Extract the [X, Y] coordinate from the center of the cell holding the provided text.  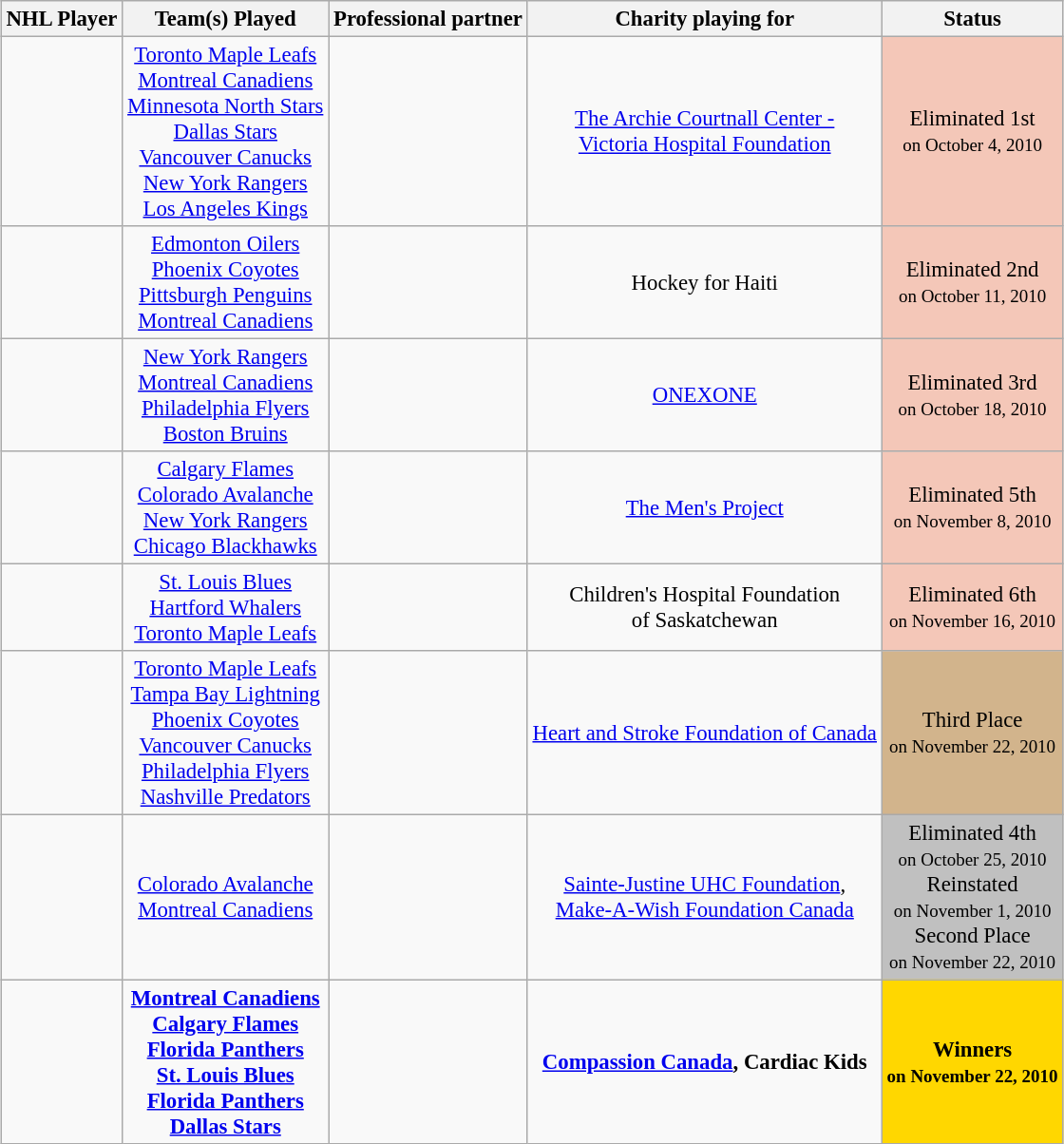
St. Louis BluesHartford WhalersToronto Maple Leafs [226, 608]
Team(s) Played [226, 19]
Winnerson November 22, 2010 [973, 1060]
Sainte-Justine UHC Foundation,Make-A-Wish Foundation Canada [705, 897]
Eliminated 1ston October 4, 2010 [973, 131]
Charity playing for [705, 19]
The Archie Courtnall Center - Victoria Hospital Foundation [705, 131]
Professional partner [428, 19]
Hockey for Haiti [705, 283]
Compassion Canada, Cardiac Kids [705, 1060]
ONEXONE [705, 395]
Montreal CanadiensCalgary FlamesFlorida PanthersSt. Louis BluesFlorida PanthersDallas Stars [226, 1060]
Status [973, 19]
Eliminated 5thon November 8, 2010 [973, 507]
Eliminated 4thon October 25, 2010Reinstatedon November 1, 2010Second Placeon November 22, 2010 [973, 897]
Calgary FlamesColorado AvalancheNew York RangersChicago Blackhawks [226, 507]
Eliminated 2ndon October 11, 2010 [973, 283]
Heart and Stroke Foundation of Canada [705, 734]
NHL Player [62, 19]
Colorado AvalancheMontreal Canadiens [226, 897]
Eliminated 3rdon October 18, 2010 [973, 395]
Edmonton OilersPhoenix CoyotesPittsburgh PenguinsMontreal Canadiens [226, 283]
Third Placeon November 22, 2010 [973, 734]
Toronto Maple LeafsTampa Bay LightningPhoenix CoyotesVancouver CanucksPhiladelphia FlyersNashville Predators [226, 734]
The Men's Project [705, 507]
Children's Hospital Foundation of Saskatchewan [705, 608]
Toronto Maple LeafsMontreal CanadiensMinnesota North StarsDallas StarsVancouver CanucksNew York RangersLos Angeles Kings [226, 131]
Eliminated 6thon November 16, 2010 [973, 608]
New York RangersMontreal CanadiensPhiladelphia FlyersBoston Bruins [226, 395]
